Locate the cell with the specified text and output its (X, Y) center coordinate. 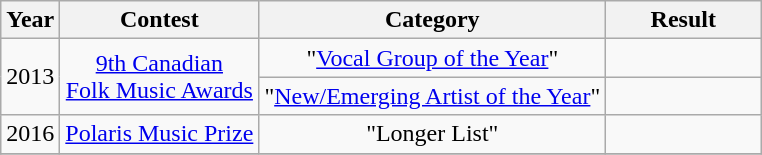
"New/Emerging Artist of the Year" (432, 96)
Result (684, 20)
9th CanadianFolk Music Awards (160, 77)
"Longer List" (432, 134)
2013 (30, 77)
Polaris Music Prize (160, 134)
Category (432, 20)
"Vocal Group of the Year" (432, 58)
Contest (160, 20)
Year (30, 20)
2016 (30, 134)
